Capture the cell that displays the provided text and extract its [X, Y] central coordinate. 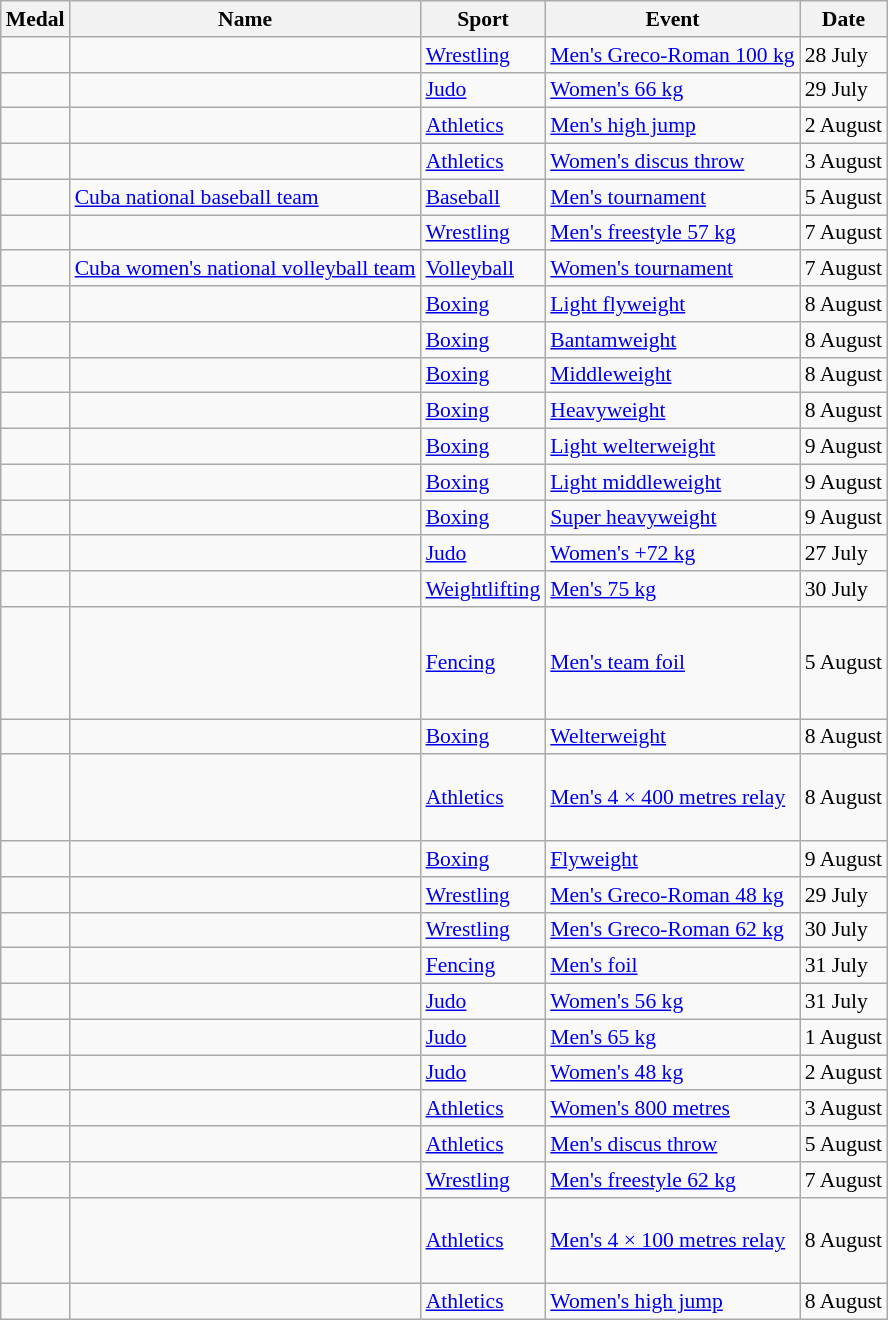
Light welterweight [672, 447]
Name [246, 19]
Event [672, 19]
Men's 4 × 100 metres relay [672, 1240]
Men's freestyle 57 kg [672, 233]
Men's team foil [672, 663]
Men's Greco-Roman 100 kg [672, 55]
Women's high jump [672, 1302]
Men's high jump [672, 126]
Men's 75 kg [672, 589]
Men's Greco-Roman 62 kg [672, 930]
27 July [844, 554]
Women's 48 kg [672, 1073]
Super heavyweight [672, 518]
Baseball [484, 197]
Women's 800 metres [672, 1109]
Women's 56 kg [672, 1002]
1 August [844, 1037]
Light middleweight [672, 482]
Women's +72 kg [672, 554]
Middleweight [672, 375]
Men's discus throw [672, 1144]
Men's 4 × 400 metres relay [672, 798]
28 July [844, 55]
Men's 65 kg [672, 1037]
Men's foil [672, 966]
Heavyweight [672, 411]
Women's discus throw [672, 162]
Welterweight [672, 737]
Flyweight [672, 859]
Date [844, 19]
Cuba national baseball team [246, 197]
Medal [36, 19]
Sport [484, 19]
Women's tournament [672, 269]
Women's 66 kg [672, 90]
Light flyweight [672, 304]
Weightlifting [484, 589]
Men's Greco-Roman 48 kg [672, 895]
Volleyball [484, 269]
Men's tournament [672, 197]
Cuba women's national volleyball team [246, 269]
Men's freestyle 62 kg [672, 1180]
Bantamweight [672, 340]
